Search for the cell housing the specified text and yield its [X, Y] center coordinate. 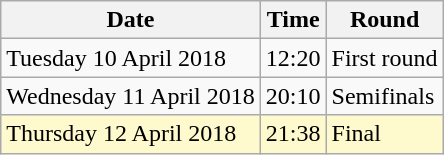
12:20 [293, 58]
21:38 [293, 134]
First round [384, 58]
Date [131, 20]
Time [293, 20]
Wednesday 11 April 2018 [131, 96]
Tuesday 10 April 2018 [131, 58]
Semifinals [384, 96]
Round [384, 20]
20:10 [293, 96]
Thursday 12 April 2018 [131, 134]
Final [384, 134]
